Pinpoint the cell where the given text exists, returning its [X, Y] midpoint coordinate. 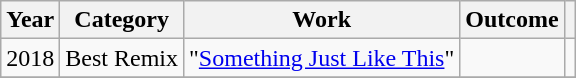
Year [30, 20]
"Something Just Like This" [322, 58]
Work [322, 20]
Best Remix [122, 58]
Category [122, 20]
Outcome [512, 20]
2018 [30, 58]
